Output the [x, y] coordinate of the center of the cell containing the given text.  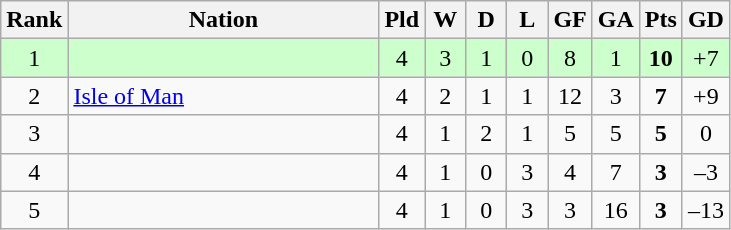
–13 [706, 210]
Isle of Man [224, 96]
Pld [402, 20]
Pts [660, 20]
GD [706, 20]
+7 [706, 58]
Rank [34, 20]
+9 [706, 96]
GA [616, 20]
–3 [706, 172]
W [446, 20]
8 [570, 58]
L [528, 20]
D [486, 20]
10 [660, 58]
GF [570, 20]
12 [570, 96]
Nation [224, 20]
16 [616, 210]
